Return [X, Y] of the center of cell containing provided text 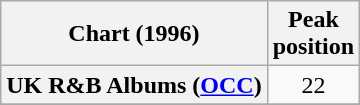
UK R&B Albums (OCC) [134, 85]
Chart (1996) [134, 34]
22 [313, 85]
Peak position [313, 34]
